Locate the cell with the specified text and output its (X, Y) center coordinate. 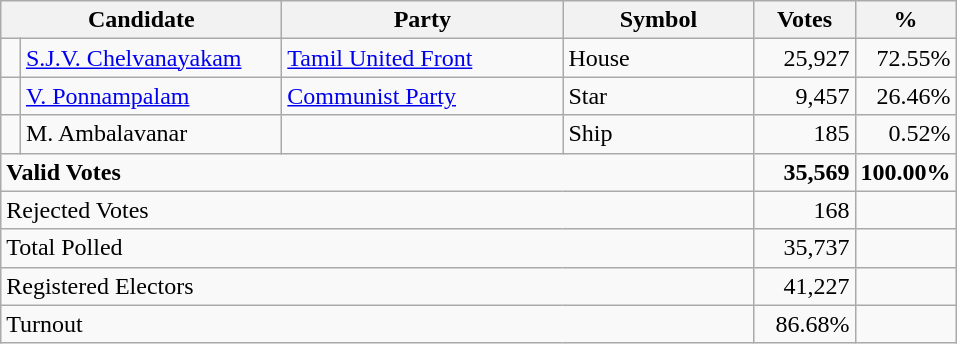
41,227 (804, 286)
M. Ambalavanar (150, 134)
Rejected Votes (378, 210)
Registered Electors (378, 286)
72.55% (906, 58)
100.00% (906, 172)
168 (804, 210)
35,569 (804, 172)
185 (804, 134)
House (658, 58)
Tamil United Front (422, 58)
Ship (658, 134)
S.J.V. Chelvanayakam (150, 58)
Total Polled (378, 248)
Turnout (378, 324)
Star (658, 96)
Candidate (142, 20)
26.46% (906, 96)
Votes (804, 20)
V. Ponnampalam (150, 96)
% (906, 20)
Communist Party (422, 96)
0.52% (906, 134)
86.68% (804, 324)
Valid Votes (378, 172)
9,457 (804, 96)
Symbol (658, 20)
Party (422, 20)
35,737 (804, 248)
25,927 (804, 58)
